Scan for the cell matching the given text and deliver its [x, y] coordinate at center. 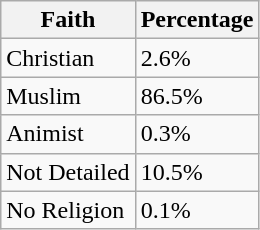
No Religion [68, 210]
86.5% [197, 96]
0.3% [197, 134]
Muslim [68, 96]
10.5% [197, 172]
Animist [68, 134]
0.1% [197, 210]
Percentage [197, 20]
Christian [68, 58]
Faith [68, 20]
Not Detailed [68, 172]
2.6% [197, 58]
